Extract the [x, y] coordinate from the center of the cell holding the provided text.  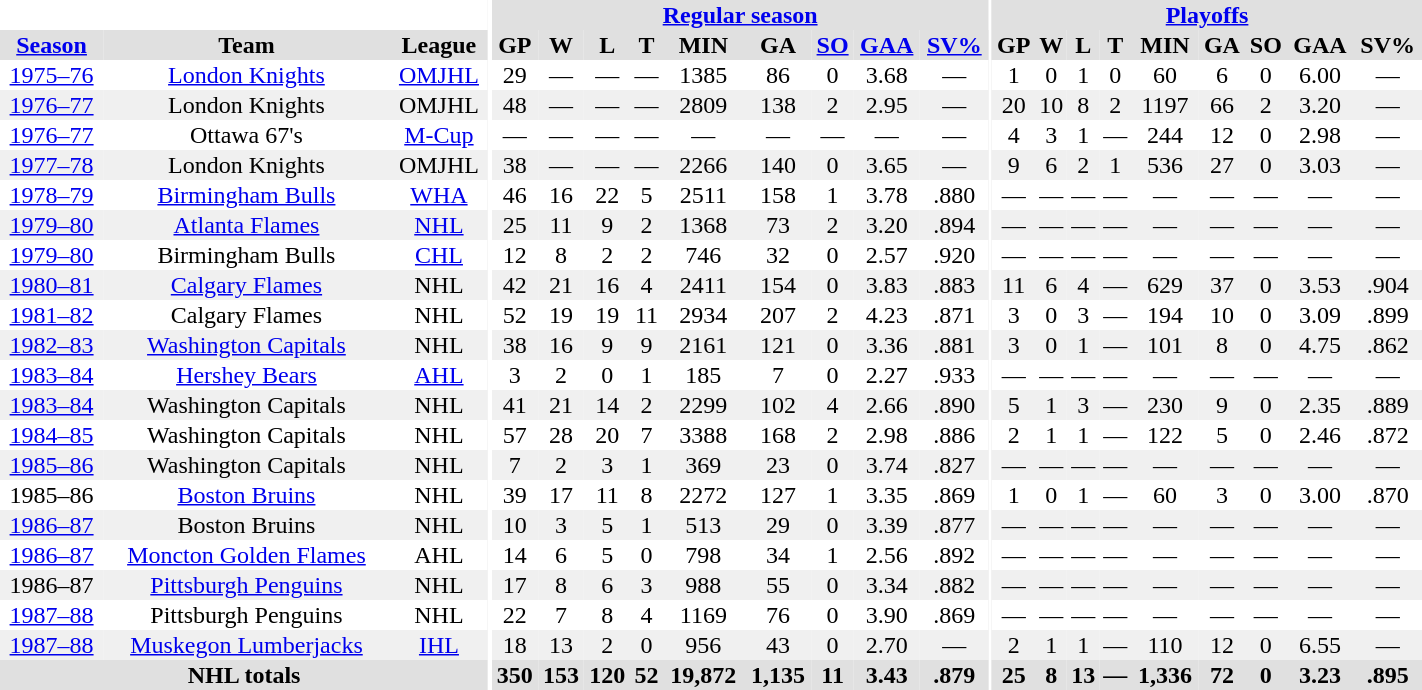
3388 [703, 435]
42 [515, 285]
1978–79 [52, 195]
3.39 [886, 525]
46 [515, 195]
6.55 [1320, 645]
127 [778, 495]
55 [778, 585]
3.34 [886, 585]
66 [1222, 105]
2161 [703, 345]
513 [703, 525]
1981–82 [52, 315]
121 [778, 345]
Moncton Golden Flames [246, 555]
Hershey Bears [246, 375]
1197 [1165, 105]
IHL [439, 645]
3.65 [886, 165]
2299 [703, 405]
1,336 [1165, 675]
629 [1165, 285]
244 [1165, 135]
122 [1165, 435]
1368 [703, 225]
23 [778, 465]
.880 [954, 195]
19,872 [703, 675]
39 [515, 495]
League [439, 45]
.899 [1388, 315]
37 [1222, 285]
.892 [954, 555]
2.27 [886, 375]
.904 [1388, 285]
185 [703, 375]
230 [1165, 405]
2.56 [886, 555]
3.03 [1320, 165]
3.35 [886, 495]
Playoffs [1207, 15]
988 [703, 585]
1,135 [778, 675]
2.46 [1320, 435]
1385 [703, 75]
41 [515, 405]
3.23 [1320, 675]
.870 [1388, 495]
.895 [1388, 675]
.862 [1388, 345]
3.00 [1320, 495]
WHA [439, 195]
369 [703, 465]
2.57 [886, 255]
.890 [954, 405]
3.68 [886, 75]
3.53 [1320, 285]
140 [778, 165]
138 [778, 105]
Team [246, 45]
32 [778, 255]
.827 [954, 465]
1982–83 [52, 345]
350 [515, 675]
2411 [703, 285]
.933 [954, 375]
Ottawa 67's [246, 135]
536 [1165, 165]
.883 [954, 285]
73 [778, 225]
72 [1222, 675]
2272 [703, 495]
3.09 [1320, 315]
798 [703, 555]
3.78 [886, 195]
2934 [703, 315]
48 [515, 105]
101 [1165, 345]
2.35 [1320, 405]
6.00 [1320, 75]
.894 [954, 225]
3.83 [886, 285]
3.90 [886, 615]
158 [778, 195]
.872 [1388, 435]
Muskegon Lumberjacks [246, 645]
18 [515, 645]
57 [515, 435]
.879 [954, 675]
3.36 [886, 345]
76 [778, 615]
28 [561, 435]
1980–81 [52, 285]
M-Cup [439, 135]
.886 [954, 435]
1977–78 [52, 165]
1975–76 [52, 75]
154 [778, 285]
.882 [954, 585]
4.23 [886, 315]
2266 [703, 165]
2.70 [886, 645]
1984–85 [52, 435]
1169 [703, 615]
746 [703, 255]
3.43 [886, 675]
NHL totals [244, 675]
.877 [954, 525]
110 [1165, 645]
207 [778, 315]
.920 [954, 255]
4.75 [1320, 345]
Season [52, 45]
Regular season [740, 15]
153 [561, 675]
Atlanta Flames [246, 225]
2.66 [886, 405]
2511 [703, 195]
86 [778, 75]
2.95 [886, 105]
3.74 [886, 465]
102 [778, 405]
120 [607, 675]
194 [1165, 315]
27 [1222, 165]
34 [778, 555]
.889 [1388, 405]
168 [778, 435]
956 [703, 645]
.881 [954, 345]
.871 [954, 315]
2809 [703, 105]
43 [778, 645]
CHL [439, 255]
